Identify which cell holds the provided text, then report its [X, Y] central coordinate. 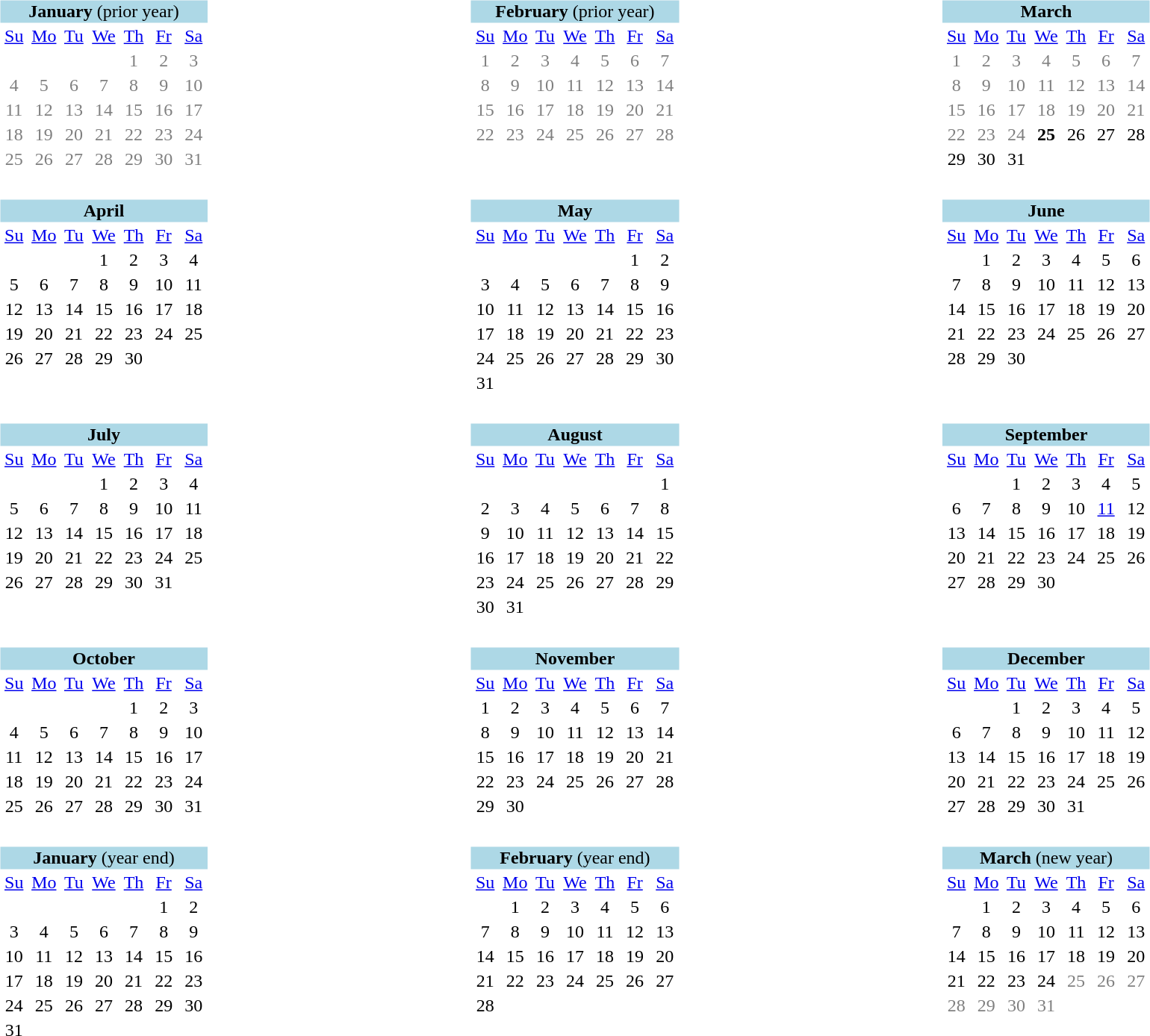
October [104, 659]
July [104, 435]
December [1046, 659]
August [575, 435]
January (year end) [104, 858]
June [1046, 211]
September [1046, 435]
May [575, 211]
April [104, 211]
May Su Mo Tu We Th Fr Sa 1 2 3 4 5 6 7 8 9 10 11 12 13 14 15 16 17 18 19 20 21 22 23 24 25 26 27 28 29 30 31 [566, 287]
February (prior year) [575, 11]
February (year end) [575, 858]
January (prior year) [104, 11]
March (new year) [1046, 858]
November [575, 659]
March [1046, 11]
November Su Mo Tu We Th Fr Sa 1 2 3 4 5 6 7 8 9 10 11 12 13 14 15 16 17 18 19 20 21 22 23 24 25 26 27 28 29 30 [566, 723]
August Su Mo Tu We Th Fr Sa 1 2 3 4 5 6 7 8 9 10 11 12 13 14 15 16 17 18 19 20 21 22 23 24 25 26 27 28 29 30 31 [566, 511]
